Return the [X, Y] coordinate for the center point of the cell that contains the specified text.  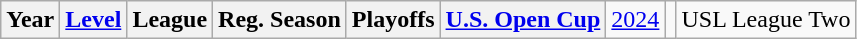
Reg. Season [280, 20]
2024 [636, 20]
Playoffs [393, 20]
Year [30, 20]
U.S. Open Cup [523, 20]
Level [94, 20]
League [170, 20]
USL League Two [766, 20]
